Pinpoint the cell where the given text exists, returning its (x, y) midpoint coordinate. 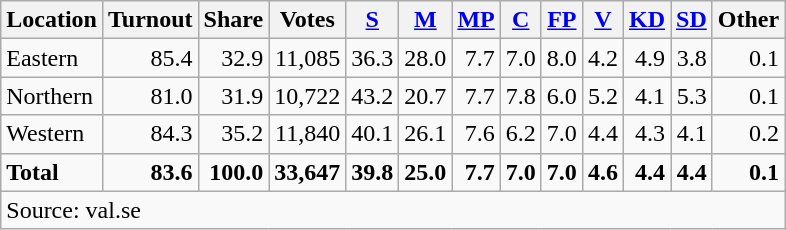
3.8 (691, 58)
33,647 (308, 172)
6.0 (562, 96)
7.6 (476, 134)
32.9 (234, 58)
MP (476, 20)
25.0 (426, 172)
26.1 (426, 134)
100.0 (234, 172)
43.2 (372, 96)
31.9 (234, 96)
5.2 (602, 96)
M (426, 20)
Votes (308, 20)
S (372, 20)
4.2 (602, 58)
81.0 (150, 96)
4.3 (646, 134)
Source: val.se (393, 210)
11,085 (308, 58)
84.3 (150, 134)
11,840 (308, 134)
0.2 (748, 134)
85.4 (150, 58)
Share (234, 20)
Location (52, 20)
39.8 (372, 172)
V (602, 20)
36.3 (372, 58)
Northern (52, 96)
40.1 (372, 134)
6.2 (520, 134)
Eastern (52, 58)
FP (562, 20)
28.0 (426, 58)
KD (646, 20)
35.2 (234, 134)
7.8 (520, 96)
10,722 (308, 96)
Total (52, 172)
83.6 (150, 172)
Western (52, 134)
5.3 (691, 96)
Other (748, 20)
SD (691, 20)
8.0 (562, 58)
20.7 (426, 96)
4.9 (646, 58)
Turnout (150, 20)
4.6 (602, 172)
C (520, 20)
